For the text-containing cell, return its midpoint in [X, Y] coordinate format. 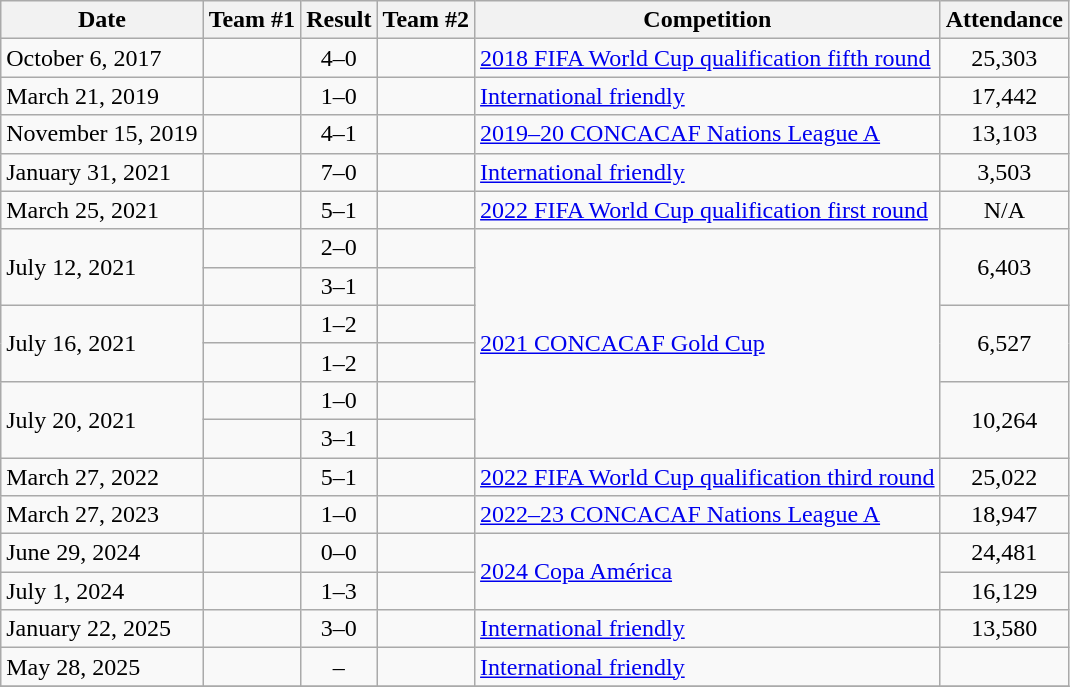
2024 Copa América [708, 572]
13,103 [1004, 134]
3–0 [339, 629]
November 15, 2019 [102, 134]
January 22, 2025 [102, 629]
6,527 [1004, 343]
2022–23 CONCACAF Nations League A [708, 515]
0–0 [339, 553]
2–0 [339, 248]
10,264 [1004, 419]
13,580 [1004, 629]
Team #1 [252, 20]
March 25, 2021 [102, 210]
July 12, 2021 [102, 267]
June 29, 2024 [102, 553]
January 31, 2021 [102, 172]
N/A [1004, 210]
March 27, 2023 [102, 515]
4–1 [339, 134]
Attendance [1004, 20]
7–0 [339, 172]
25,303 [1004, 58]
Competition [708, 20]
2018 FIFA World Cup qualification fifth round [708, 58]
18,947 [1004, 515]
2019–20 CONCACAF Nations League A [708, 134]
2022 FIFA World Cup qualification first round [708, 210]
17,442 [1004, 96]
2022 FIFA World Cup qualification third round [708, 477]
1–3 [339, 591]
3,503 [1004, 172]
2021 CONCACAF Gold Cup [708, 343]
4–0 [339, 58]
Date [102, 20]
16,129 [1004, 591]
July 16, 2021 [102, 343]
Team #2 [426, 20]
6,403 [1004, 267]
May 28, 2025 [102, 667]
– [339, 667]
24,481 [1004, 553]
25,022 [1004, 477]
March 21, 2019 [102, 96]
March 27, 2022 [102, 477]
July 1, 2024 [102, 591]
Result [339, 20]
October 6, 2017 [102, 58]
July 20, 2021 [102, 419]
